Search for the cell housing the specified text and yield its [x, y] center coordinate. 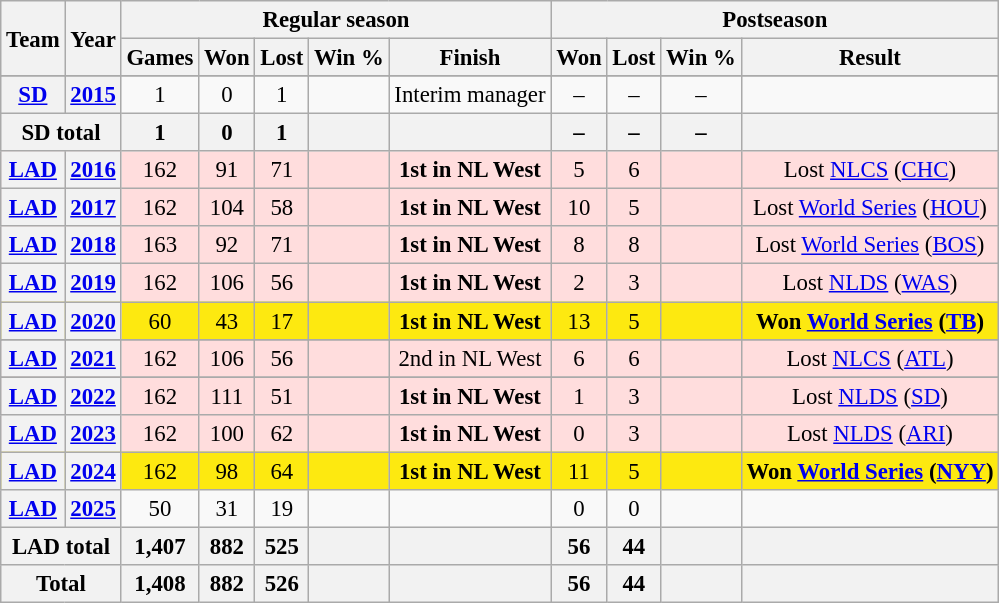
91 [227, 170]
Finish [470, 58]
2nd in NL West [470, 358]
2024 [93, 471]
1,407 [160, 546]
2017 [93, 208]
Lost NLCS (CHC) [870, 170]
Games [160, 58]
Year [93, 38]
Regular season [336, 20]
58 [282, 208]
31 [227, 509]
526 [282, 584]
2016 [93, 170]
10 [579, 208]
98 [227, 471]
Won World Series (NYY) [870, 471]
525 [282, 546]
2022 [93, 396]
19 [282, 509]
Result [870, 58]
LAD total [61, 546]
111 [227, 396]
Lost World Series (BOS) [870, 245]
2021 [93, 358]
64 [282, 471]
2018 [93, 245]
104 [227, 208]
163 [160, 245]
100 [227, 433]
Lost NLDS (SD) [870, 396]
11 [579, 471]
Lost NLDS (ARI) [870, 433]
60 [160, 321]
13 [579, 321]
2020 [93, 321]
43 [227, 321]
1,408 [160, 584]
92 [227, 245]
51 [282, 396]
Won World Series (TB) [870, 321]
SD total [61, 133]
62 [282, 433]
Lost NLDS (WAS) [870, 283]
Postseason [775, 20]
17 [282, 321]
Team [33, 38]
SD [33, 95]
2015 [93, 95]
2025 [93, 509]
50 [160, 509]
2 [579, 283]
Lost NLCS (ATL) [870, 358]
Interim manager [470, 95]
2019 [93, 283]
Lost World Series (HOU) [870, 208]
Total [61, 584]
2023 [93, 433]
